Output the (X, Y) coordinate of the center of the cell containing the given text.  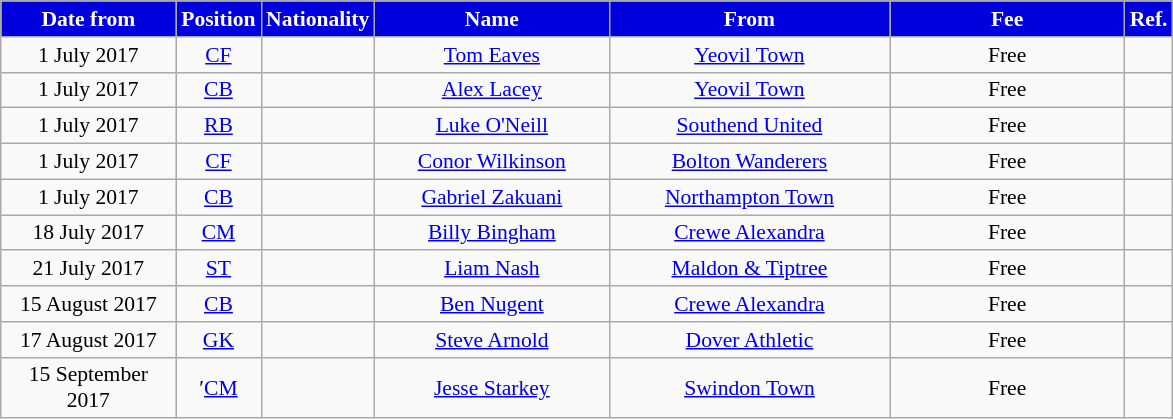
21 July 2017 (88, 269)
18 July 2017 (88, 233)
Nationality (318, 19)
ST (218, 269)
Gabriel Zakuani (492, 197)
CM (218, 233)
Name (492, 19)
Position (218, 19)
Ben Nugent (492, 304)
Fee (1008, 19)
Ref. (1149, 19)
Conor Wilkinson (492, 162)
Maldon & Tiptree (749, 269)
15 August 2017 (88, 304)
17 August 2017 (88, 340)
Luke O'Neill (492, 126)
Liam Nash (492, 269)
GK (218, 340)
Jesse Starkey (492, 388)
Swindon Town (749, 388)
Northampton Town (749, 197)
RB (218, 126)
Date from (88, 19)
Steve Arnold (492, 340)
′CM (218, 388)
Tom Eaves (492, 55)
15 September 2017 (88, 388)
Dover Athletic (749, 340)
Bolton Wanderers (749, 162)
Southend United (749, 126)
Billy Bingham (492, 233)
From (749, 19)
Alex Lacey (492, 90)
